Determine the [X, Y] coordinate at the center of the cell enclosing the given text.  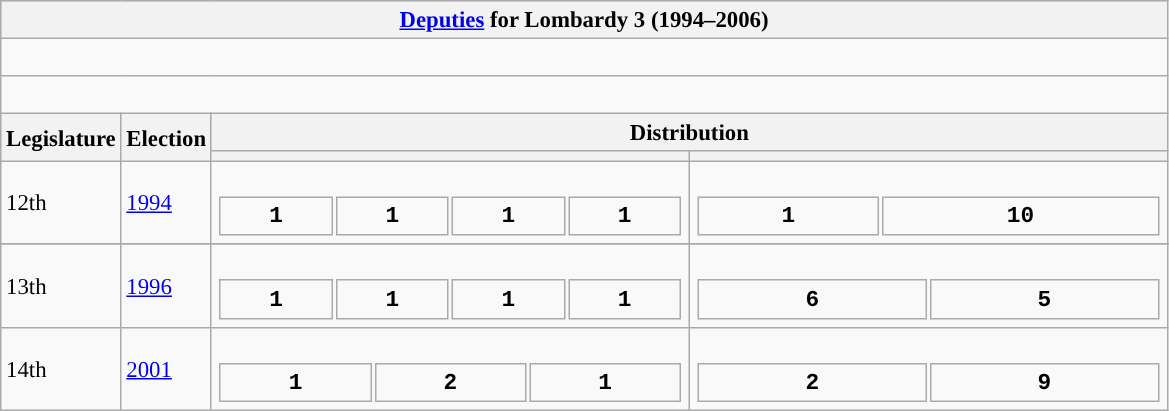
Election [166, 138]
2001 [166, 368]
6 [812, 300]
Distribution [689, 133]
1996 [166, 286]
12th [61, 204]
5 [1044, 300]
13th [61, 286]
1 10 [928, 204]
10 [1020, 216]
Deputies for Lombardy 3 (1994–2006) [584, 20]
14th [61, 368]
1 2 1 [450, 368]
9 [1044, 382]
6 5 [928, 286]
2 9 [928, 368]
1994 [166, 204]
Legislature [61, 138]
